From the cell containing the given text, extract its center point as (x, y) coordinate. 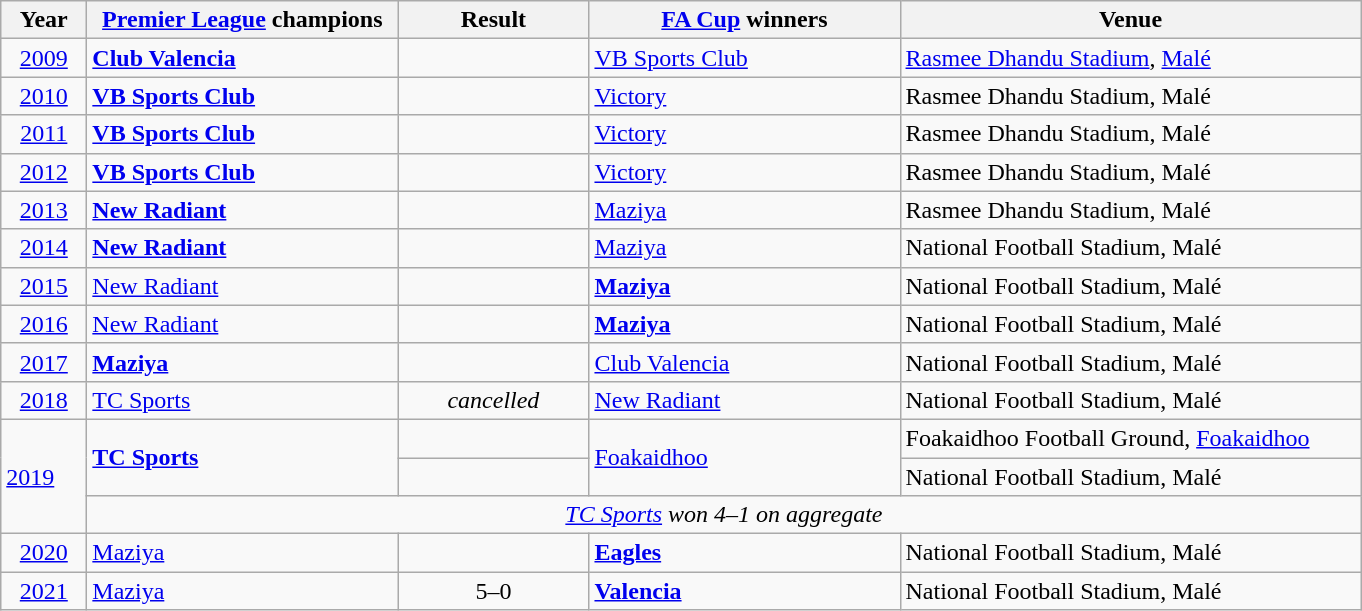
cancelled (494, 400)
2020 (44, 553)
Year (44, 20)
2017 (44, 362)
Foakaidhoo (744, 457)
2021 (44, 591)
Foakaidhoo Football Ground, Foakaidhoo (1130, 438)
2018 (44, 400)
2012 (44, 172)
Result (494, 20)
2011 (44, 134)
2015 (44, 286)
Eagles (744, 553)
2013 (44, 210)
2019 (44, 476)
2014 (44, 248)
Venue (1130, 20)
2009 (44, 58)
2016 (44, 324)
Premier League champions (242, 20)
2010 (44, 96)
Valencia (744, 591)
5–0 (494, 591)
FA Cup winners (744, 20)
TC Sports won 4–1 on aggregate (724, 515)
